Scan for the cell matching the given text and deliver its (x, y) coordinate at center. 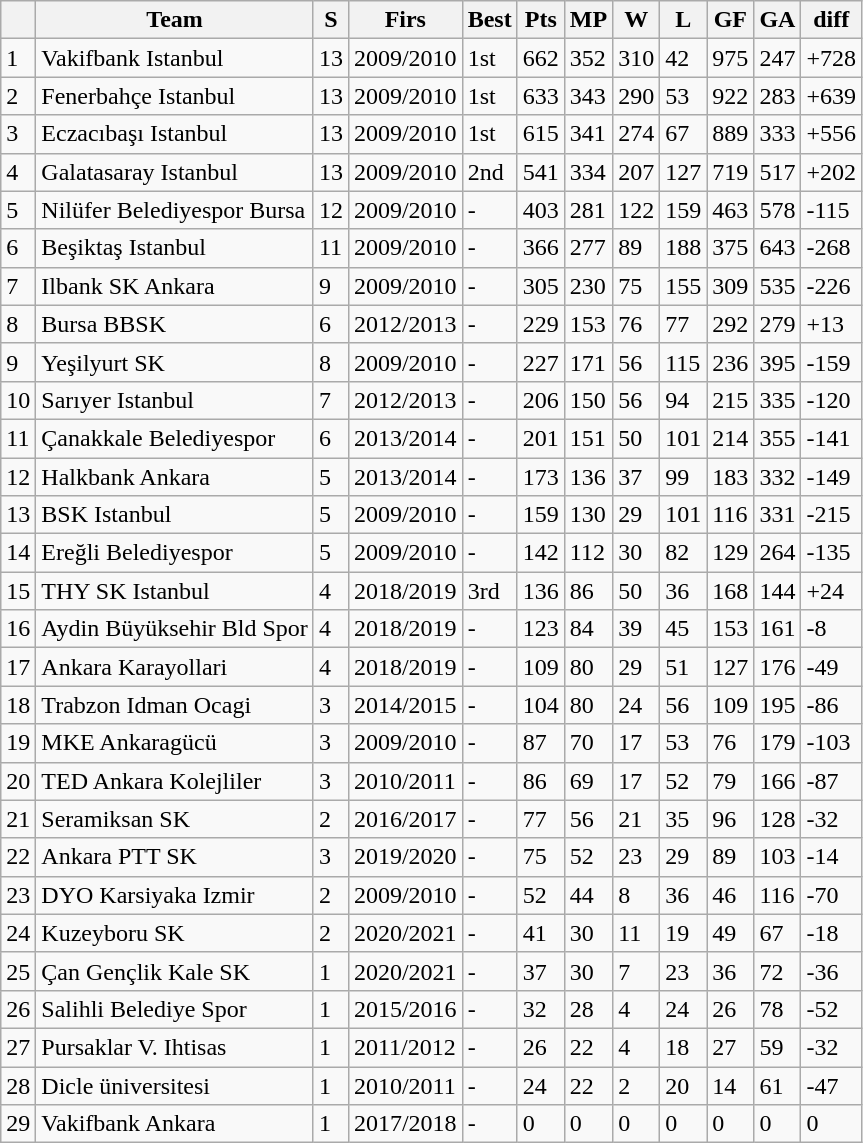
Sarıyer Istanbul (175, 400)
355 (778, 438)
206 (540, 400)
171 (588, 362)
-14 (832, 857)
264 (778, 553)
-18 (832, 933)
214 (730, 438)
-8 (832, 629)
2015/2016 (405, 1009)
+556 (832, 134)
247 (778, 58)
-115 (832, 210)
-120 (832, 400)
44 (588, 895)
2011/2012 (405, 1047)
-86 (832, 705)
-36 (832, 971)
719 (730, 172)
975 (730, 58)
283 (778, 96)
-159 (832, 362)
201 (540, 438)
Çan Gençlik Kale SK (175, 971)
643 (778, 248)
633 (540, 96)
Dicle üniversitesi (175, 1085)
2nd (490, 172)
166 (778, 781)
144 (778, 591)
Ereğli Belediyespor (175, 553)
46 (730, 895)
51 (684, 667)
+639 (832, 96)
463 (730, 210)
MP (588, 20)
-47 (832, 1085)
L (684, 20)
+24 (832, 591)
103 (778, 857)
96 (730, 819)
183 (730, 477)
GA (778, 20)
Galatasaray Istanbul (175, 172)
279 (778, 324)
115 (684, 362)
94 (684, 400)
-52 (832, 1009)
Yeşilyurt SK (175, 362)
GF (730, 20)
THY SK Istanbul (175, 591)
Nilüfer Belediyespor Bursa (175, 210)
-103 (832, 743)
662 (540, 58)
-135 (832, 553)
151 (588, 438)
331 (778, 515)
25 (18, 971)
-226 (832, 286)
87 (540, 743)
Bursa BBSK (175, 324)
150 (588, 400)
517 (778, 172)
161 (778, 629)
Trabzon Idman Ocagi (175, 705)
578 (778, 210)
173 (540, 477)
99 (684, 477)
Halkbank Ankara (175, 477)
179 (778, 743)
Kuzeyboru SK (175, 933)
332 (778, 477)
+728 (832, 58)
61 (778, 1085)
Aydin Büyüksehir Bld Spor (175, 629)
274 (636, 134)
236 (730, 362)
-49 (832, 667)
79 (730, 781)
341 (588, 134)
Beşiktaş Istanbul (175, 248)
541 (540, 172)
343 (588, 96)
615 (540, 134)
334 (588, 172)
+202 (832, 172)
277 (588, 248)
Çanakkale Belediyespor (175, 438)
-149 (832, 477)
45 (684, 629)
84 (588, 629)
889 (730, 134)
10 (18, 400)
129 (730, 553)
32 (540, 1009)
Pts (540, 20)
diff (832, 20)
-70 (832, 895)
41 (540, 933)
123 (540, 629)
42 (684, 58)
Ilbank SK Ankara (175, 286)
S (330, 20)
Pursaklar V. Ihtisas (175, 1047)
Firs (405, 20)
292 (730, 324)
2014/2015 (405, 705)
Best (490, 20)
Ankara PTT SK (175, 857)
Ankara Karayollari (175, 667)
DYO Karsiyaka Izmir (175, 895)
2017/2018 (405, 1124)
305 (540, 286)
-87 (832, 781)
Vakifbank Ankara (175, 1124)
309 (730, 286)
403 (540, 210)
MKE Ankaragücü (175, 743)
Salihli Belediye Spor (175, 1009)
310 (636, 58)
16 (18, 629)
230 (588, 286)
112 (588, 553)
3rd (490, 591)
W (636, 20)
Vakifbank Istanbul (175, 58)
+13 (832, 324)
Team (175, 20)
922 (730, 96)
366 (540, 248)
227 (540, 362)
72 (778, 971)
195 (778, 705)
352 (588, 58)
-268 (832, 248)
Fenerbahçe Istanbul (175, 96)
-141 (832, 438)
188 (684, 248)
59 (778, 1047)
290 (636, 96)
168 (730, 591)
2016/2017 (405, 819)
176 (778, 667)
TED Ankara Kolejliler (175, 781)
70 (588, 743)
2019/2020 (405, 857)
BSK Istanbul (175, 515)
35 (684, 819)
335 (778, 400)
39 (636, 629)
535 (778, 286)
215 (730, 400)
333 (778, 134)
375 (730, 248)
281 (588, 210)
130 (588, 515)
128 (778, 819)
Eczacıbaşı Istanbul (175, 134)
122 (636, 210)
155 (684, 286)
78 (778, 1009)
69 (588, 781)
82 (684, 553)
Seramiksan SK (175, 819)
104 (540, 705)
395 (778, 362)
229 (540, 324)
49 (730, 933)
15 (18, 591)
142 (540, 553)
-215 (832, 515)
207 (636, 172)
